Determine the (X, Y) coordinate at the center of the cell enclosing the given text.  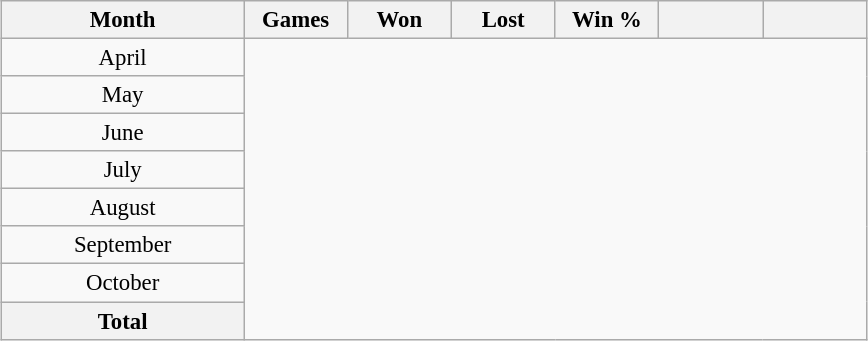
October (123, 283)
Total (123, 321)
September (123, 245)
Month (123, 20)
August (123, 208)
May (123, 95)
April (123, 58)
Won (399, 20)
Win % (607, 20)
Games (296, 20)
July (123, 170)
June (123, 133)
Lost (503, 20)
